Detect which cell encompasses the target text, then output its (X, Y) center coordinate. 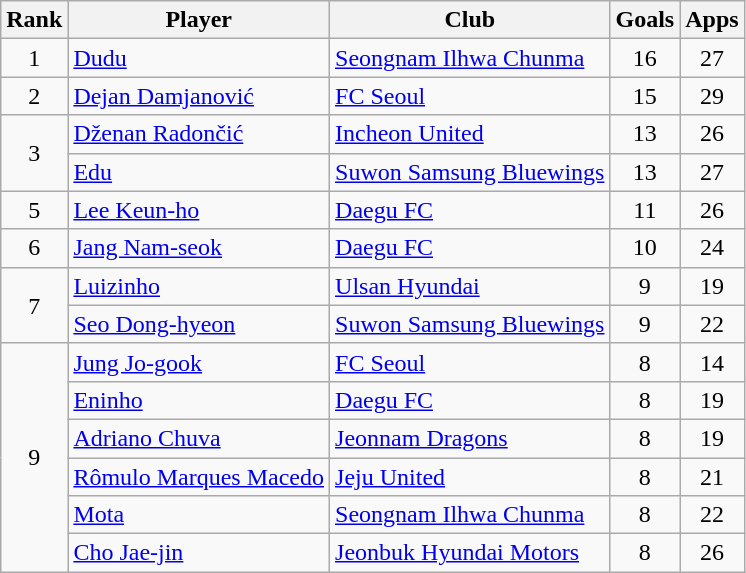
5 (34, 210)
Dženan Radončić (199, 134)
Ulsan Hyundai (470, 286)
6 (34, 248)
14 (712, 362)
16 (645, 58)
1 (34, 58)
Luizinho (199, 286)
Dudu (199, 58)
7 (34, 305)
Mota (199, 515)
Eninho (199, 400)
Rômulo Marques Macedo (199, 477)
24 (712, 248)
10 (645, 248)
Player (199, 20)
Club (470, 20)
11 (645, 210)
Goals (645, 20)
Apps (712, 20)
Adriano Chuva (199, 438)
Cho Jae-jin (199, 553)
29 (712, 96)
Dejan Damjanović (199, 96)
3 (34, 153)
Seo Dong-hyeon (199, 324)
Jeonnam Dragons (470, 438)
Incheon United (470, 134)
Lee Keun-ho (199, 210)
Jung Jo-gook (199, 362)
Jang Nam-seok (199, 248)
Rank (34, 20)
21 (712, 477)
15 (645, 96)
2 (34, 96)
Jeonbuk Hyundai Motors (470, 553)
Jeju United (470, 477)
Edu (199, 172)
